Return [x, y] of the center of cell containing provided text 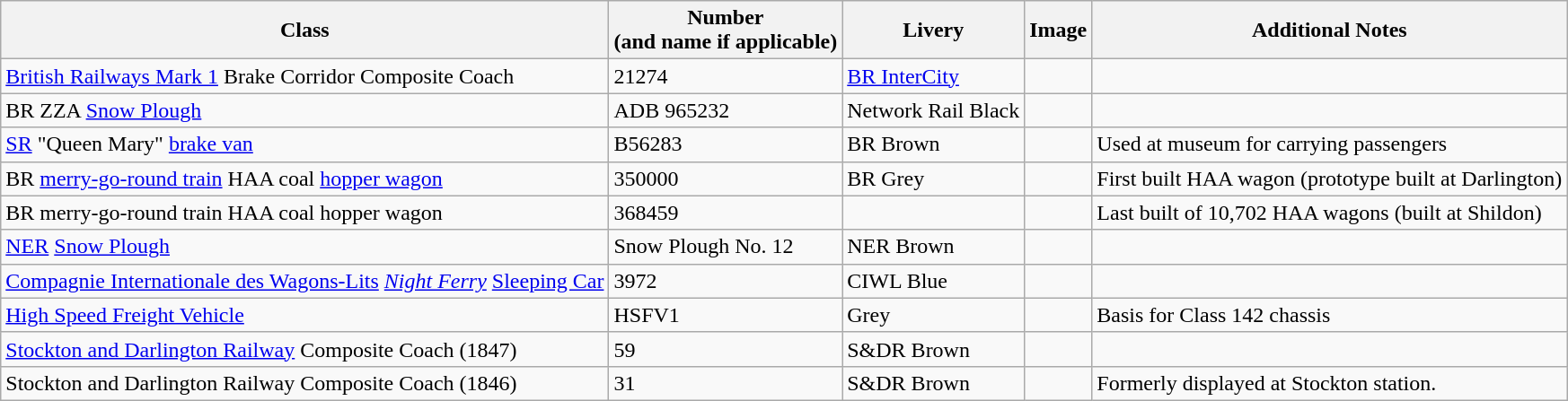
British Railways Mark 1 Brake Corridor Composite Coach [305, 76]
59 [726, 349]
BR InterCity [934, 76]
Grey [934, 315]
Stockton and Darlington Railway Composite Coach (1847) [305, 349]
Formerly displayed at Stockton station. [1329, 383]
Network Rail Black [934, 110]
High Speed Freight Vehicle [305, 315]
BR ZZA Snow Plough [305, 110]
Class [305, 31]
Additional Notes [1329, 31]
350000 [726, 179]
Compagnie Internationale des Wagons-Lits Night Ferry Sleeping Car [305, 281]
NER Brown [934, 247]
368459 [726, 213]
Livery [934, 31]
Stockton and Darlington Railway Composite Coach (1846) [305, 383]
ADB 965232 [726, 110]
NER Snow Plough [305, 247]
Last built of 10,702 HAA wagons (built at Shildon) [1329, 213]
31 [726, 383]
Basis for Class 142 chassis [1329, 315]
3972 [726, 281]
B56283 [726, 144]
Used at museum for carrying passengers [1329, 144]
21274 [726, 76]
SR "Queen Mary" brake van [305, 144]
Number(and name if applicable) [726, 31]
Snow Plough No. 12 [726, 247]
CIWL Blue [934, 281]
First built HAA wagon (prototype built at Darlington) [1329, 179]
BR Grey [934, 179]
BR Brown [934, 144]
HSFV1 [726, 315]
Image [1058, 31]
